Return the (X, Y) coordinate for the center point of the cell that contains the specified text.  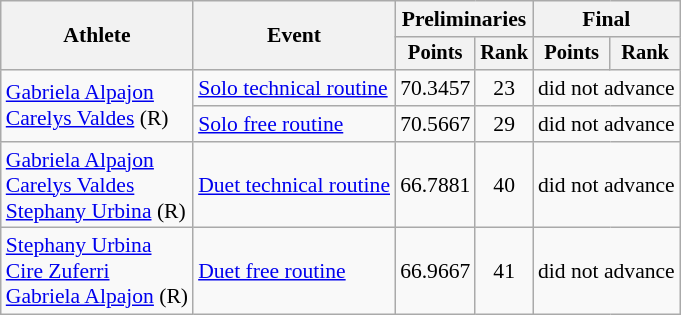
70.3457 (435, 88)
66.9667 (435, 272)
Event (294, 36)
Solo technical routine (294, 88)
23 (504, 88)
Stephany UrbinaCire ZuferriGabriela Alpajon (R) (97, 272)
Final (606, 19)
Duet technical routine (294, 186)
Gabriela AlpajonCarelys ValdesStephany Urbina (R) (97, 186)
Solo free routine (294, 124)
70.5667 (435, 124)
Athlete (97, 36)
Preliminaries (464, 19)
66.7881 (435, 186)
41 (504, 272)
29 (504, 124)
Gabriela AlpajonCarelys Valdes (R) (97, 106)
40 (504, 186)
Duet free routine (294, 272)
